For the text-containing cell, return its midpoint in [x, y] coordinate format. 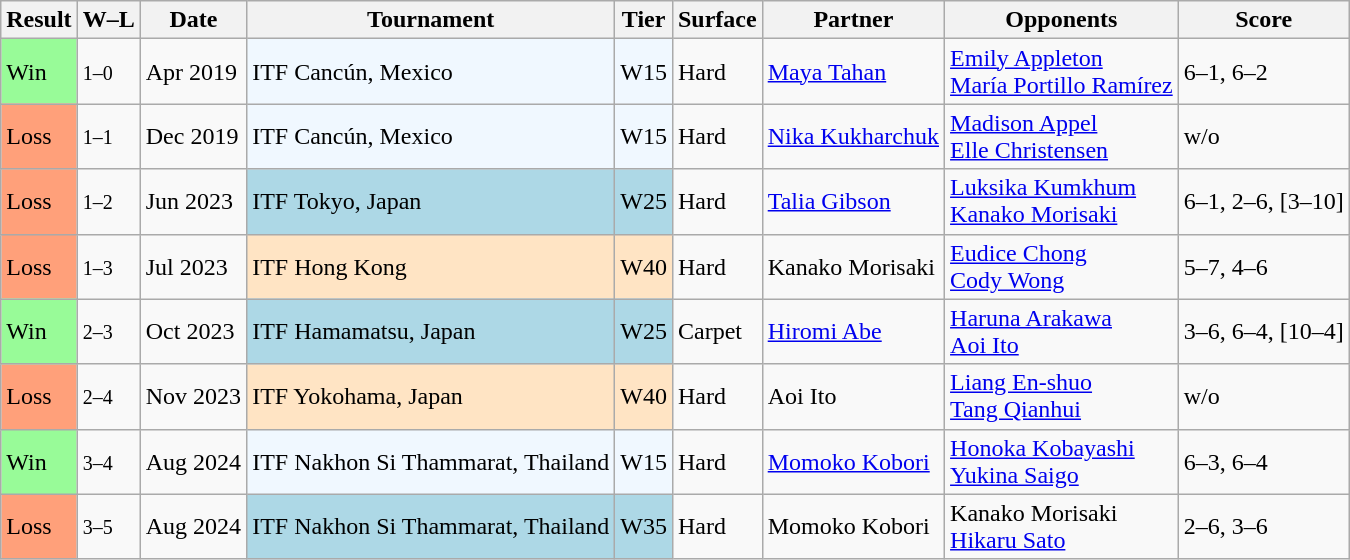
ITF Hamamatsu, Japan [431, 332]
Jul 2023 [193, 266]
6–3, 6–4 [1264, 462]
Talia Gibson [853, 202]
1–0 [108, 72]
Haruna Arakawa Aoi Ito [1062, 332]
Honoka Kobayashi Yukina Saigo [1062, 462]
Nika Kukharchuk [853, 136]
Eudice Chong Cody Wong [1062, 266]
Madison Appel Elle Christensen [1062, 136]
2–6, 3–6 [1264, 526]
Kanako Morisaki Hikaru Sato [1062, 526]
Dec 2019 [193, 136]
Result [39, 20]
Tier [644, 20]
Partner [853, 20]
1–3 [108, 266]
ITF Yokohama, Japan [431, 396]
ITF Hong Kong [431, 266]
Carpet [717, 332]
6–1, 6–2 [1264, 72]
6–1, 2–6, [3–10] [1264, 202]
5–7, 4–6 [1264, 266]
Surface [717, 20]
Maya Tahan [853, 72]
Jun 2023 [193, 202]
Kanako Morisaki [853, 266]
Nov 2023 [193, 396]
Emily Appleton María Portillo Ramírez [1062, 72]
Apr 2019 [193, 72]
Tournament [431, 20]
ITF Tokyo, Japan [431, 202]
2–3 [108, 332]
Date [193, 20]
Oct 2023 [193, 332]
Hiromi Abe [853, 332]
W35 [644, 526]
W–L [108, 20]
Liang En-shuo Tang Qianhui [1062, 396]
Opponents [1062, 20]
1–2 [108, 202]
1–1 [108, 136]
2–4 [108, 396]
3–4 [108, 462]
Aoi Ito [853, 396]
3–5 [108, 526]
3–6, 6–4, [10–4] [1264, 332]
Luksika Kumkhum Kanako Morisaki [1062, 202]
Score [1264, 20]
